Extract the [x, y] coordinate from the center of the cell holding the provided text.  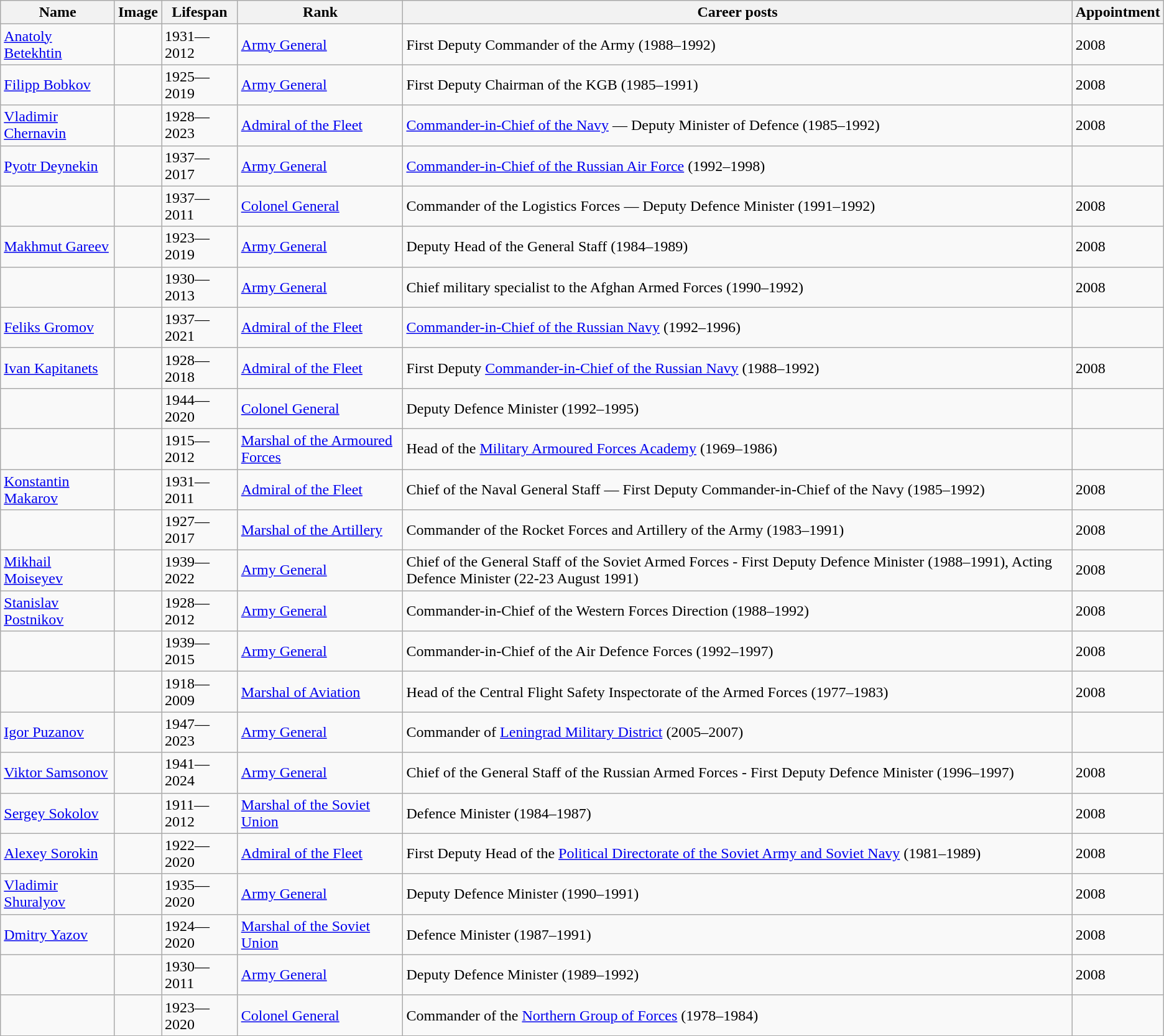
1928—2012 [200, 611]
1925—2019 [200, 85]
Defence Minister (1987–1991) [737, 934]
1939—2015 [200, 652]
First Deputy Chairman of the KGB (1985–1991) [737, 85]
Commander of the Logistics Forces — Deputy Defence Minister (1991–1992) [737, 206]
1923—2019 [200, 246]
1918—2009 [200, 691]
Chief military specialist to the Afghan Armed Forces (1990–1992) [737, 287]
Commander-in-Chief of the Air Defence Forces (1992–1997) [737, 652]
1922—2020 [200, 853]
Deputy Defence Minister (1992–1995) [737, 408]
1928—2023 [200, 126]
1947—2023 [200, 733]
Ivan Kapitanets [58, 368]
Career posts [737, 12]
Igor Puzanov [58, 733]
Vladimir Chernavin [58, 126]
Head of the Central Flight Safety Inspectorate of the Armed Forces (1977–1983) [737, 691]
Alexey Sorokin [58, 853]
Dmitry Yazov [58, 934]
1937—2011 [200, 206]
Pyotr Deynekin [58, 165]
Viktor Samsonov [58, 772]
1911—2012 [200, 813]
Defence Minister (1984–1987) [737, 813]
1915—2012 [200, 449]
Marshal of the Artillery [320, 530]
Commander-in-Chief of the Russian Navy (1992–1996) [737, 327]
Rank [320, 12]
Konstantin Makarov [58, 489]
1927—2017 [200, 530]
First Deputy Head of the Political Directorate of the Soviet Army and Soviet Navy (1981–1989) [737, 853]
Deputy Defence Minister (1989–1992) [737, 975]
First Deputy Commander of the Army (1988–1992) [737, 45]
1941—2024 [200, 772]
First Deputy Commander-in-Chief of the Russian Navy (1988–1992) [737, 368]
Anatoly Betekhtin [58, 45]
Chief of the General Staff of the Russian Armed Forces - First Deputy Defence Minister (1996–1997) [737, 772]
Deputy Defence Minister (1990–1991) [737, 894]
Head of the Military Armoured Forces Academy (1969–1986) [737, 449]
Makhmut Gareev [58, 246]
1930—2011 [200, 975]
Chief of the General Staff of the Soviet Armed Forces - First Deputy Defence Minister (1988–1991), Acting Defence Minister (22-23 August 1991) [737, 571]
1939—2022 [200, 571]
Lifespan [200, 12]
Filipp Bobkov [58, 85]
Deputy Head of the General Staff (1984–1989) [737, 246]
Commander-in-Chief of the Navy — Deputy Minister of Defence (1985–1992) [737, 126]
Vladimir Shuralyov [58, 894]
Sergey Sokolov [58, 813]
Commander-in-Chief of the Russian Air Force (1992–1998) [737, 165]
1931—2012 [200, 45]
1944—2020 [200, 408]
Appointment [1118, 12]
Image [138, 12]
Stanislav Postnikov [58, 611]
Marshal of Aviation [320, 691]
1928—2018 [200, 368]
Marshal of the Armoured Forces [320, 449]
Feliks Gromov [58, 327]
Commander of the Northern Group of Forces (1978–1984) [737, 1015]
Name [58, 12]
1923—2020 [200, 1015]
Commander of the Rocket Forces and Artillery of the Army (1983–1991) [737, 530]
1937—2021 [200, 327]
1930—2013 [200, 287]
Commander of Leningrad Military District (2005–2007) [737, 733]
Mikhail Moiseyev [58, 571]
Chief of the Naval General Staff — First Deputy Commander-in-Chief of the Navy (1985–1992) [737, 489]
1924—2020 [200, 934]
1937—2017 [200, 165]
1931—2011 [200, 489]
Commander-in-Chief of the Western Forces Direction (1988–1992) [737, 611]
1935—2020 [200, 894]
